Determine the [X, Y] coordinate at the center of the cell enclosing the given text.  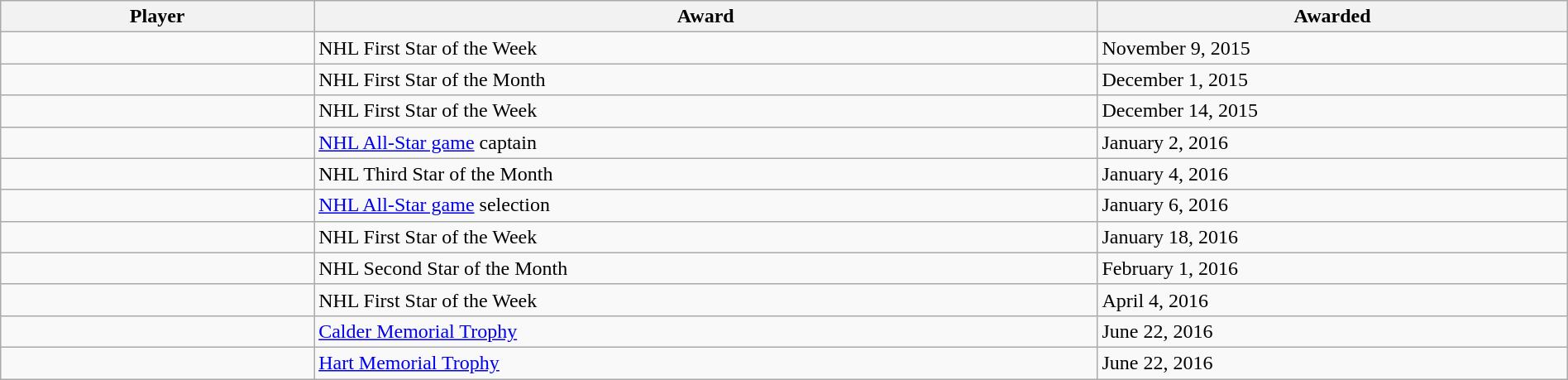
Awarded [1332, 17]
January 2, 2016 [1332, 142]
January 4, 2016 [1332, 174]
December 1, 2015 [1332, 79]
NHL All-Star game captain [706, 142]
February 1, 2016 [1332, 268]
January 6, 2016 [1332, 205]
December 14, 2015 [1332, 111]
Award [706, 17]
November 9, 2015 [1332, 48]
NHL Second Star of the Month [706, 268]
Calder Memorial Trophy [706, 331]
Hart Memorial Trophy [706, 363]
NHL All-Star game selection [706, 205]
Player [157, 17]
January 18, 2016 [1332, 237]
NHL Third Star of the Month [706, 174]
April 4, 2016 [1332, 300]
NHL First Star of the Month [706, 79]
